Locate the cell with the specified text and output its (X, Y) center coordinate. 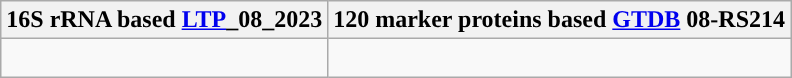
16S rRNA based LTP_08_2023 (164, 20)
120 marker proteins based GTDB 08-RS214 (560, 20)
